Return the (X, Y) coordinate for the center point of the cell that contains the specified text.  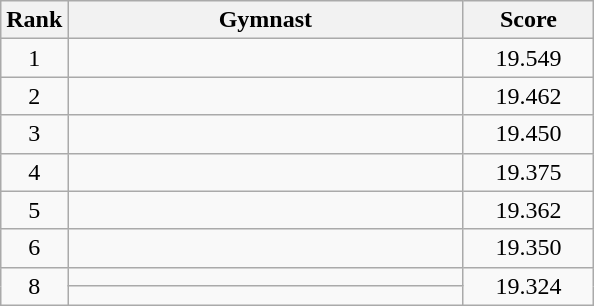
19.462 (528, 96)
4 (34, 172)
19.549 (528, 58)
19.362 (528, 210)
6 (34, 248)
5 (34, 210)
3 (34, 134)
19.375 (528, 172)
19.350 (528, 248)
19.324 (528, 286)
Gymnast (266, 20)
19.450 (528, 134)
8 (34, 286)
2 (34, 96)
Rank (34, 20)
1 (34, 58)
Score (528, 20)
